From the cell containing the given text, extract its center point as [X, Y] coordinate. 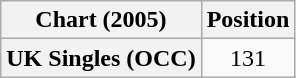
131 [248, 58]
Position [248, 20]
UK Singles (OCC) [101, 58]
Chart (2005) [101, 20]
